For the text-containing cell, return its midpoint in (x, y) coordinate format. 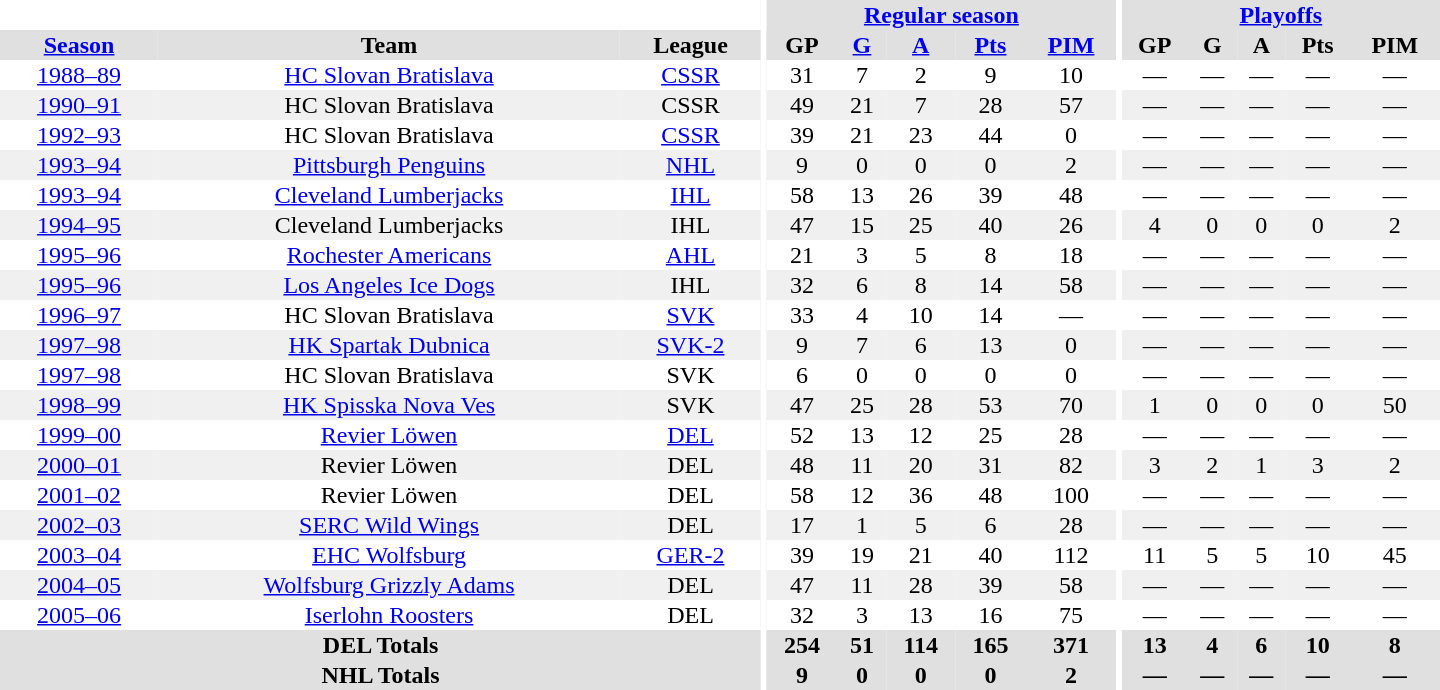
114 (920, 645)
1994–95 (79, 225)
16 (990, 615)
NHL (690, 165)
Iserlohn Roosters (389, 615)
SVK-2 (690, 345)
52 (802, 435)
165 (990, 645)
Playoffs (1281, 15)
1999–00 (79, 435)
2004–05 (79, 585)
45 (1394, 555)
82 (1071, 465)
Team (389, 45)
19 (862, 555)
18 (1071, 255)
53 (990, 405)
254 (802, 645)
Regular season (942, 15)
HK Spisska Nova Ves (389, 405)
33 (802, 315)
51 (862, 645)
Pittsburgh Penguins (389, 165)
DEL Totals (380, 645)
Season (79, 45)
Los Angeles Ice Dogs (389, 285)
70 (1071, 405)
GER-2 (690, 555)
2002–03 (79, 525)
371 (1071, 645)
100 (1071, 495)
15 (862, 225)
49 (802, 105)
HK Spartak Dubnica (389, 345)
75 (1071, 615)
2001–02 (79, 495)
League (690, 45)
SERC Wild Wings (389, 525)
36 (920, 495)
1988–89 (79, 75)
2000–01 (79, 465)
EHC Wolfsburg (389, 555)
Wolfsburg Grizzly Adams (389, 585)
112 (1071, 555)
1990–91 (79, 105)
2005–06 (79, 615)
44 (990, 135)
23 (920, 135)
17 (802, 525)
AHL (690, 255)
1996–97 (79, 315)
20 (920, 465)
1992–93 (79, 135)
2003–04 (79, 555)
50 (1394, 405)
1998–99 (79, 405)
NHL Totals (380, 675)
57 (1071, 105)
Rochester Americans (389, 255)
